Search for the cell housing the specified text and yield its (X, Y) center coordinate. 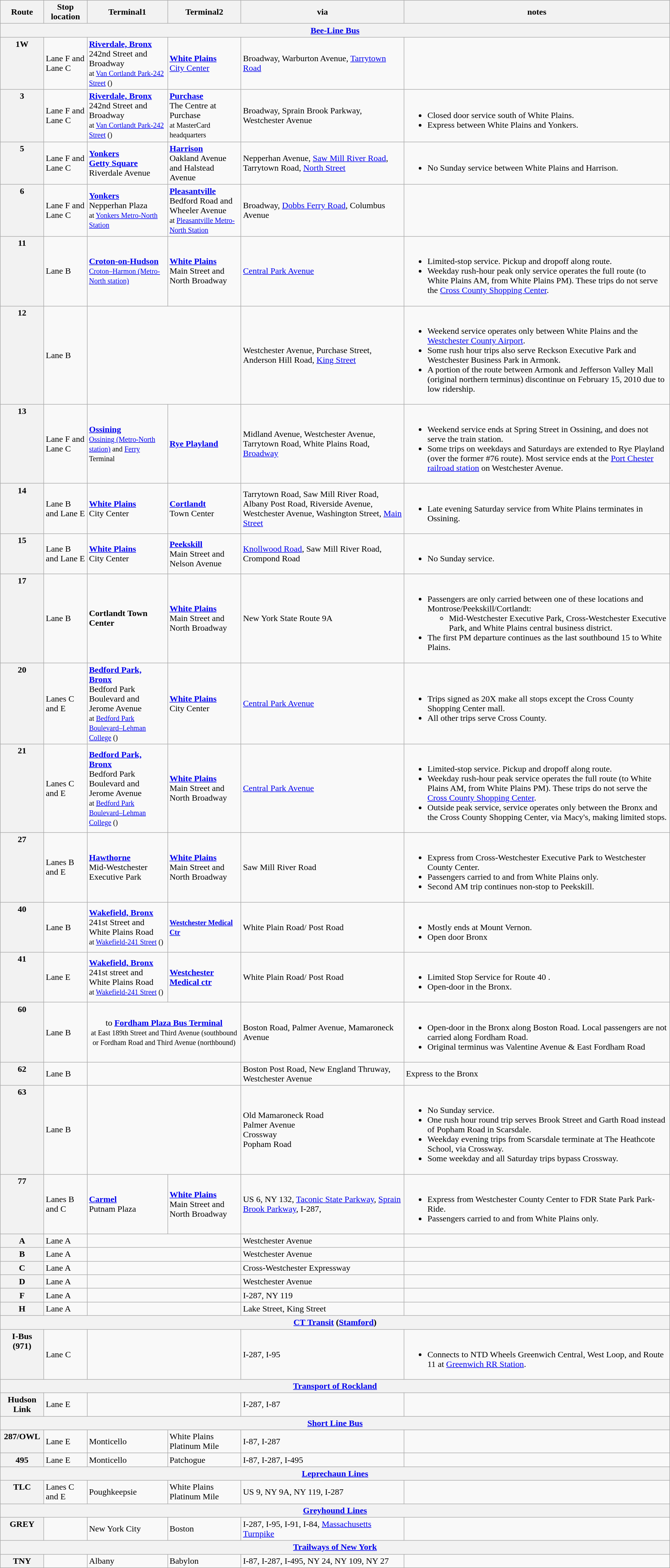
Late evening Saturday service from White Plains terminates in Ossining. (537, 508)
I-87, I-287, I-495, NY 24, NY 109, NY 27 (322, 1561)
63 (22, 1130)
C (22, 1268)
27 (22, 868)
287/OWL (22, 1442)
20 (22, 703)
Trips signed as 20X make all stops except the Cross County Shopping Center mall.All other trips serve Cross County. (537, 703)
Lanes B and C (65, 1204)
Stop location (65, 12)
Closed door service south of White Plains.Express between White Plains and Yonkers. (537, 116)
Boston Post Road, New England Thruway, Westchester Avenue (322, 1074)
77 (22, 1204)
Route (22, 12)
TNY (22, 1561)
I-Bus (971) (22, 1354)
D (22, 1281)
No Sunday service between White Plains and Harrison. (537, 163)
HarrisonOakland Avenue and Halstead Avenue (204, 163)
60 (22, 1032)
I-287, I-95, I-91, I-84, Massachusetts Turnpike (322, 1529)
Hudson Link (22, 1405)
I-87, I-287 (322, 1442)
Patchogue (204, 1460)
Express to the Bronx (537, 1074)
F (22, 1295)
17 (22, 618)
Wakefield, Bronx241st street and White Plains Road at Wakefield-241 Street () (127, 977)
13 (22, 444)
US 9, NY 9A, NY 119, I-287 (322, 1492)
3 (22, 116)
HawthorneMid-Westchester Executive Park (127, 868)
No Sunday service. (537, 554)
Rye Playland (204, 444)
PurchaseThe Centre at Purchaseat MasterCard headquarters (204, 116)
Bee-Line Bus (335, 30)
Lane C (65, 1354)
notes (537, 12)
15 (22, 554)
CarmelPutnam Plaza (127, 1204)
Albany (127, 1561)
Tarrytown Road, Saw Mill River Road, Albany Post Road, Riverside Avenue, Westchester Avenue, Washington Street, Main Street (322, 508)
41 (22, 977)
Short Line Bus (335, 1423)
I-87, I-287, I-495 (322, 1460)
Broadway, Sprain Brook Parkway, Westchester Avenue (322, 116)
I-287, I-95 (322, 1354)
Babylon (204, 1561)
Old Mamaroneck RoadPalmer AvenueCrosswayPopham Road (322, 1130)
to Fordham Plaza Bus Terminalat East 189th Street and Third Avenue (southboundor Fordham Road and Third Avenue (northbound) (164, 1032)
6 (22, 210)
62 (22, 1074)
Trailways of New York (335, 1547)
Broadway, Warburton Avenue, Tarrytown Road (322, 63)
PeekskillMain Street and Nelson Avenue (204, 554)
Saw Mill River Road (322, 868)
Mostly ends at Mount Vernon.Open door Bronx (537, 927)
Terminal2 (204, 12)
Wakefield, Bronx241st Street and White Plains Road at Wakefield-241 Street () (127, 927)
CT Transit (Stamford) (335, 1322)
Croton-on-HudsonCroton–Harmon (Metro-North station) (127, 271)
Greyhound Lines (335, 1510)
Express from Westchester County Center to FDR State Park Park-Ride.Passengers carried to and from White Plains only. (537, 1204)
I-287, I-87 (322, 1405)
Lake Street, King Street (322, 1309)
Limited Stop Service for Route 40 .Open-door in the Bronx. (537, 977)
Broadway, Dobbs Ferry Road, Columbus Avenue (322, 210)
11 (22, 271)
via (322, 12)
Westchester Medical ctr (204, 977)
495 (22, 1460)
12 (22, 355)
5 (22, 163)
21 (22, 788)
Knollwood Road, Saw Mill River Road, Crompond Road (322, 554)
Transport of Rockland (335, 1386)
TLC (22, 1492)
YonkersGetty SquareRiverdale Avenue (127, 163)
1W (22, 63)
OssiningOssining (Metro-North station) and Ferry Terminal (127, 444)
I-287, NY 119 (322, 1295)
Lanes B and E (65, 868)
New York City (127, 1529)
Westchester Avenue, Purchase Street, Anderson Hill Road, King Street (322, 355)
Nepperhan Avenue, Saw Mill River Road, Tarrytown Road, North Street (322, 163)
US 6, NY 132, Taconic State Parkway, Sprain Brook Parkway, I-287, (322, 1204)
Boston (204, 1529)
Midland Avenue, Westchester Avenue, Tarrytown Road, White Plains Road, Broadway (322, 444)
GREY (22, 1529)
CortlandtTown Center (204, 508)
Cortlandt Town Center (127, 618)
YonkersNepperhan Plazaat Yonkers Metro-North Station (127, 210)
New York State Route 9A (322, 618)
Cross-Westchester Expressway (322, 1268)
Leprechaun Lines (335, 1474)
Connects to NTD Wheels Greenwich Central, West Loop, and Route 11 at Greenwich RR Station. (537, 1354)
Boston Road, Palmer Avenue, Mamaroneck Avenue (322, 1032)
PleasantvilleBedford Road and Wheeler Avenue at Pleasantville Metro-North Station (204, 210)
14 (22, 508)
Poughkeepsie (127, 1492)
B (22, 1254)
Westchester Medical Ctr (204, 927)
40 (22, 927)
Terminal1 (127, 12)
A (22, 1241)
H (22, 1309)
